Determine the (X, Y) coordinate at the center of the cell enclosing the given text.  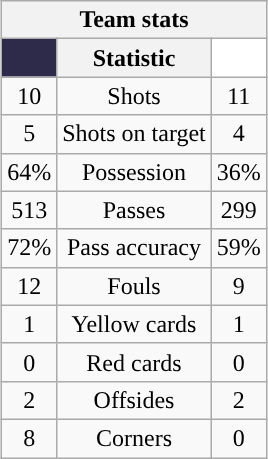
Statistic (134, 58)
72% (30, 248)
Yellow cards (134, 324)
Offsides (134, 400)
4 (238, 134)
Shots (134, 96)
513 (30, 210)
8 (30, 438)
Possession (134, 172)
9 (238, 286)
Shots on target (134, 134)
Passes (134, 210)
11 (238, 96)
5 (30, 134)
36% (238, 172)
64% (30, 172)
Pass accuracy (134, 248)
299 (238, 210)
12 (30, 286)
Fouls (134, 286)
Corners (134, 438)
Red cards (134, 362)
59% (238, 248)
10 (30, 96)
Team stats (134, 20)
